Determine the (x, y) coordinate at the center of the cell enclosing the given text.  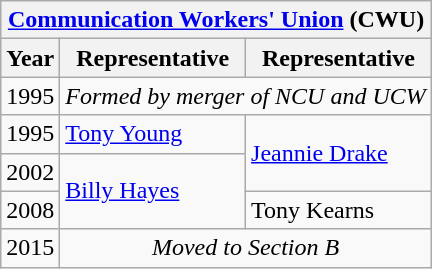
Moved to Section B (246, 248)
2015 (30, 248)
Tony Kearns (339, 210)
Year (30, 58)
Tony Young (153, 134)
Communication Workers' Union (CWU) (216, 20)
2008 (30, 210)
2002 (30, 172)
Billy Hayes (153, 191)
Formed by merger of NCU and UCW (246, 96)
Jeannie Drake (339, 153)
